Identify which cell holds the provided text, then report its [X, Y] central coordinate. 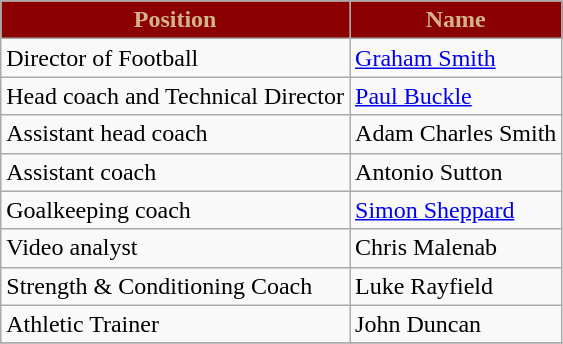
Head coach and Technical Director [176, 96]
Assistant head coach [176, 134]
Chris Malenab [456, 248]
Graham Smith [456, 58]
Adam Charles Smith [456, 134]
Strength & Conditioning Coach [176, 286]
Luke Rayfield [456, 286]
Director of Football [176, 58]
Athletic Trainer [176, 324]
John Duncan [456, 324]
Video analyst [176, 248]
Paul Buckle [456, 96]
Simon Sheppard [456, 210]
Position [176, 20]
Antonio Sutton [456, 172]
Goalkeeping coach [176, 210]
Assistant coach [176, 172]
Name [456, 20]
